Pinpoint the cell where the given text exists, returning its [x, y] midpoint coordinate. 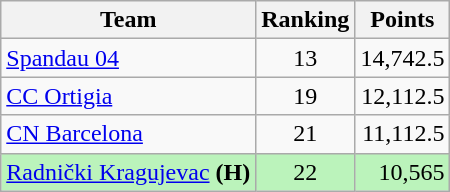
Team [128, 20]
Radnički Kragujevac (H) [128, 172]
21 [306, 134]
11,112.5 [402, 134]
14,742.5 [402, 58]
12,112.5 [402, 96]
Ranking [306, 20]
19 [306, 96]
Points [402, 20]
CN Barcelona [128, 134]
Spandau 04 [128, 58]
CC Ortigia [128, 96]
13 [306, 58]
10,565 [402, 172]
22 [306, 172]
